Detect which cell encompasses the target text, then output its [X, Y] center coordinate. 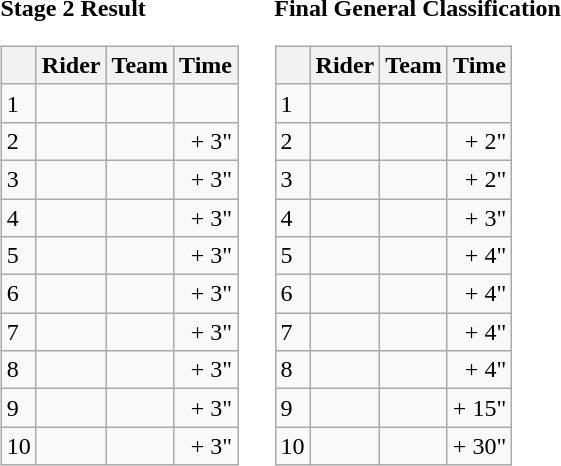
+ 30" [479, 446]
+ 15" [479, 408]
